Determine the (x, y) coordinate at the center of the cell enclosing the given text.  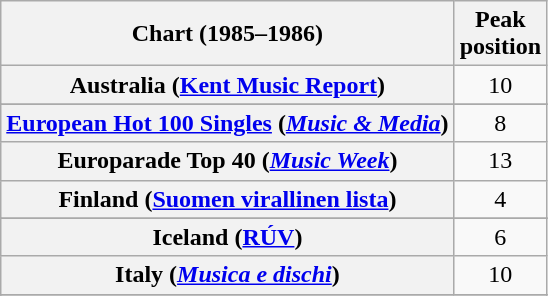
4 (500, 199)
Finland (Suomen virallinen lista) (228, 199)
Italy (Musica e dischi) (228, 275)
Peakposition (500, 34)
Europarade Top 40 (Music Week) (228, 161)
Australia (Kent Music Report) (228, 85)
8 (500, 123)
Iceland (RÚV) (228, 237)
13 (500, 161)
European Hot 100 Singles (Music & Media) (228, 123)
Chart (1985–1986) (228, 34)
6 (500, 237)
